Output the [X, Y] coordinate of the center of the cell containing the given text.  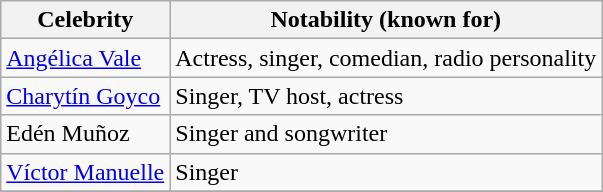
Angélica Vale [86, 58]
Charytín Goyco [86, 96]
Actress, singer, comedian, radio personality [386, 58]
Celebrity [86, 20]
Singer and songwriter [386, 134]
Singer [386, 172]
Notability (known for) [386, 20]
Singer, TV host, actress [386, 96]
Víctor Manuelle [86, 172]
Edén Muñoz [86, 134]
